Extract the [x, y] coordinate from the center of the cell holding the provided text.  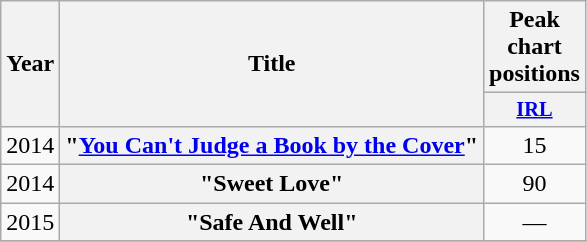
"Safe And Well" [272, 222]
15 [535, 145]
"You Can't Judge a Book by the Cover" [272, 145]
Peak chart positions [535, 47]
Year [30, 64]
Title [272, 64]
"Sweet Love" [272, 184]
IRL [535, 110]
— [535, 222]
90 [535, 184]
2015 [30, 222]
